From the cell containing the given text, extract its center point as [X, Y] coordinate. 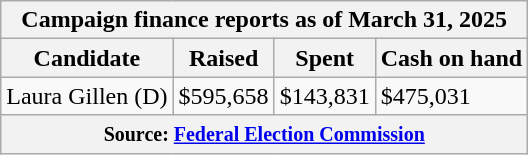
Spent [324, 58]
$595,658 [224, 96]
$143,831 [324, 96]
Cash on hand [451, 58]
Source: Federal Election Commission [264, 134]
Candidate [87, 58]
Raised [224, 58]
Laura Gillen (D) [87, 96]
$475,031 [451, 96]
Campaign finance reports as of March 31, 2025 [264, 20]
